For the text-containing cell, return its midpoint in [x, y] coordinate format. 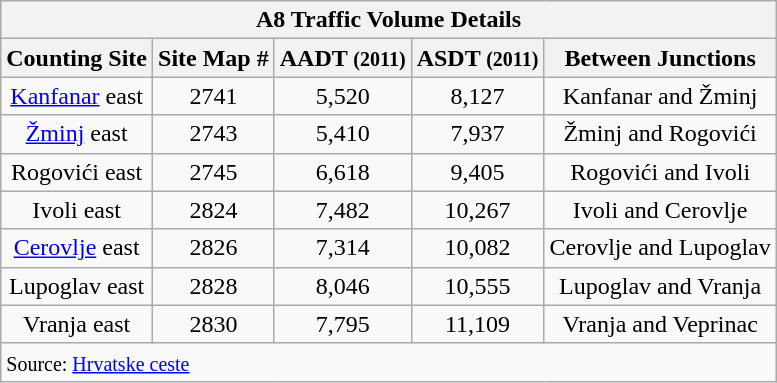
A8 Traffic Volume Details [389, 20]
9,405 [478, 172]
8,127 [478, 96]
2745 [214, 172]
Cerovlje east [77, 248]
2828 [214, 286]
Žminj and Rogovići [660, 134]
10,555 [478, 286]
5,520 [342, 96]
7,314 [342, 248]
Counting Site [77, 58]
2741 [214, 96]
7,795 [342, 324]
Ivoli east [77, 210]
Rogovići and Ivoli [660, 172]
5,410 [342, 134]
7,482 [342, 210]
2826 [214, 248]
2824 [214, 210]
6,618 [342, 172]
Vranja and Veprinac [660, 324]
7,937 [478, 134]
8,046 [342, 286]
Kanfanar east [77, 96]
Cerovlje and Lupoglav [660, 248]
2830 [214, 324]
Lupoglav and Vranja [660, 286]
Žminj east [77, 134]
Rogovići east [77, 172]
Vranja east [77, 324]
ASDT (2011) [478, 58]
Ivoli and Cerovlje [660, 210]
Between Junctions [660, 58]
Source: Hrvatske ceste [389, 362]
10,267 [478, 210]
AADT (2011) [342, 58]
Lupoglav east [77, 286]
10,082 [478, 248]
Kanfanar and Žminj [660, 96]
2743 [214, 134]
11,109 [478, 324]
Site Map # [214, 58]
